Extract the [X, Y] coordinate from the center of the cell holding the provided text.  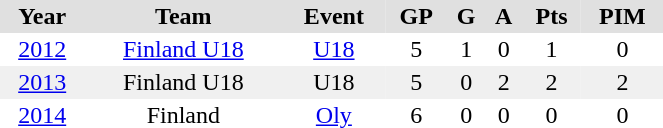
PIM [622, 16]
2012 [42, 50]
Event [334, 16]
Team [183, 16]
G [466, 16]
2013 [42, 82]
Year [42, 16]
A [503, 16]
GP [416, 16]
Pts [552, 16]
